Return (X, Y) of the center of cell containing provided text 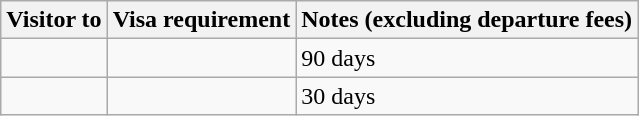
30 days (467, 96)
Visitor to (54, 20)
90 days (467, 58)
Notes (excluding departure fees) (467, 20)
Visa requirement (202, 20)
